Output the (X, Y) coordinate of the center of the cell containing the given text.  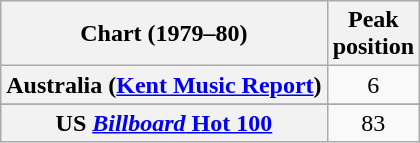
US Billboard Hot 100 (164, 123)
Chart (1979–80) (164, 34)
83 (373, 123)
6 (373, 85)
Peakposition (373, 34)
Australia (Kent Music Report) (164, 85)
